Capture the cell that displays the provided text and extract its [X, Y] central coordinate. 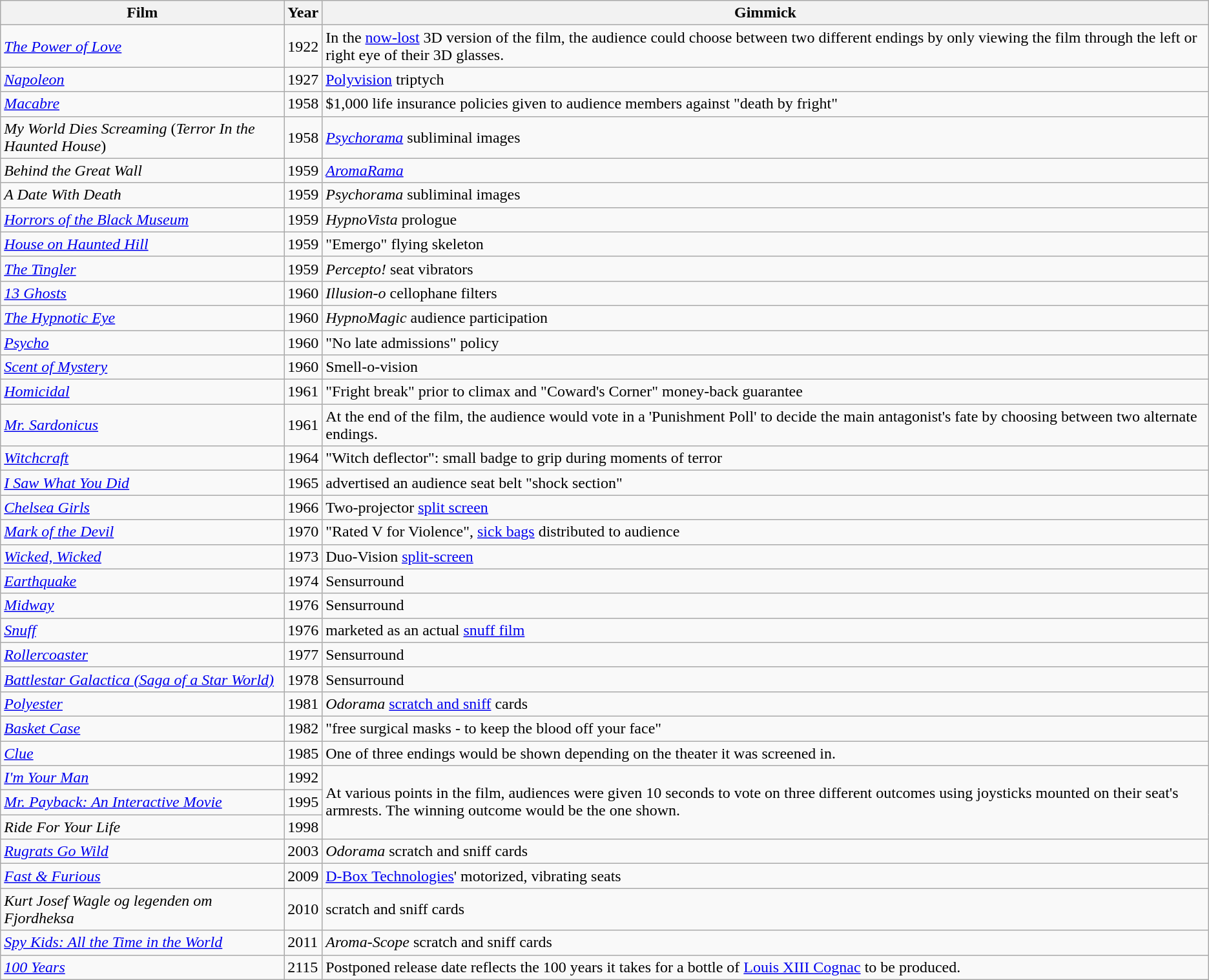
Chelsea Girls [142, 507]
advertised an audience seat belt "shock section" [766, 483]
Basket Case [142, 728]
Duo-Vision split-screen [766, 556]
1982 [304, 728]
Horrors of the Black Museum [142, 219]
Spy Kids: All the Time in the World [142, 943]
2010 [304, 909]
Rugrats Go Wild [142, 852]
1966 [304, 507]
The Tingler [142, 269]
"Emergo" flying skeleton [766, 244]
1978 [304, 679]
House on Haunted Hill [142, 244]
1981 [304, 704]
I Saw What You Did [142, 483]
I'm Your Man [142, 778]
One of three endings would be shown depending on the theater it was screened in. [766, 753]
"No late admissions" policy [766, 343]
2115 [304, 967]
1998 [304, 827]
AromaRama [766, 170]
The Power of Love [142, 46]
13 Ghosts [142, 293]
Snuff [142, 630]
Illusion-o cellophane filters [766, 293]
Ride For Your Life [142, 827]
1985 [304, 753]
1970 [304, 532]
Aroma-Scope scratch and sniff cards [766, 943]
marketed as an actual snuff film [766, 630]
1927 [304, 79]
Two-projector split screen [766, 507]
100 Years [142, 967]
Smell-o-vision [766, 367]
1977 [304, 655]
The Hypnotic Eye [142, 318]
Clue [142, 753]
1964 [304, 458]
HypnoMagic audience participation [766, 318]
Midway [142, 606]
Percepto! seat vibrators [766, 269]
D-Box Technologies' motorized, vibrating seats [766, 876]
Psycho [142, 343]
Gimmick [766, 13]
scratch and sniff cards [766, 909]
1965 [304, 483]
My World Dies Screaming (Terror In the Haunted House) [142, 137]
"Fright break" prior to climax and "Coward's Corner" money-back guarantee [766, 392]
Macabre [142, 104]
$1,000 life insurance policies given to audience members against "death by fright" [766, 104]
Witchcraft [142, 458]
"Witch deflector": small badge to grip during moments of terror [766, 458]
Behind the Great Wall [142, 170]
A Date With Death [142, 195]
Kurt Josef Wagle og legenden om Fjordheksa [142, 909]
2011 [304, 943]
Homicidal [142, 392]
1922 [304, 46]
"Rated V for Violence", sick bags distributed to audience [766, 532]
2009 [304, 876]
Mark of the Devil [142, 532]
Earthquake [142, 581]
Polyvision triptych [766, 79]
Year [304, 13]
1995 [304, 802]
Mr. Sardonicus [142, 425]
Napoleon [142, 79]
Mr. Payback: An Interactive Movie [142, 802]
Postponed release date reflects the 100 years it takes for a bottle of Louis XIII Cognac to be produced. [766, 967]
Rollercoaster [142, 655]
2003 [304, 852]
Film [142, 13]
Battlestar Galactica (Saga of a Star World) [142, 679]
Wicked, Wicked [142, 556]
1974 [304, 581]
Fast & Furious [142, 876]
HypnoVista prologue [766, 219]
"free surgical masks - to keep the blood off your face" [766, 728]
Scent of Mystery [142, 367]
Polyester [142, 704]
1973 [304, 556]
1992 [304, 778]
